Output the [x, y] coordinate of the center of the cell containing the given text.  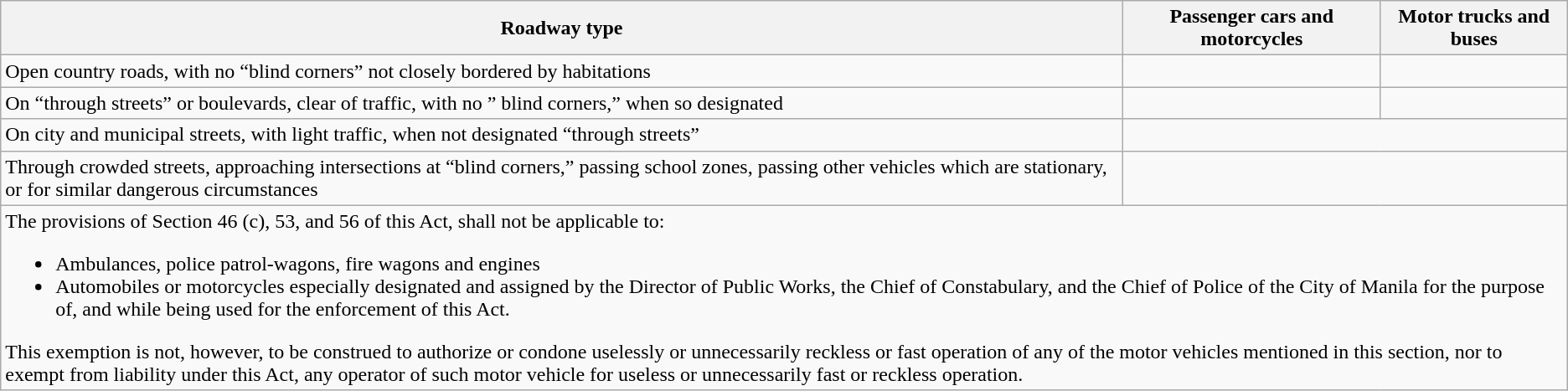
Roadway type [562, 28]
Open country roads, with no “blind corners” not closely bordered by habitations [562, 71]
On city and municipal streets, with light traffic, when not designated “through streets” [562, 135]
On “through streets” or boulevards, clear of traffic, with no ” blind corners,” when so designated [562, 103]
Motor trucks and buses [1474, 28]
Passenger cars and motorcycles [1251, 28]
